For the text-containing cell, return its midpoint in [X, Y] coordinate format. 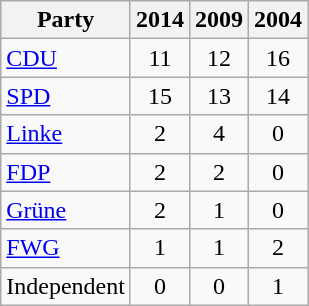
13 [218, 96]
Party [66, 20]
2009 [218, 20]
SPD [66, 96]
12 [218, 58]
11 [160, 58]
4 [218, 134]
2014 [160, 20]
2004 [278, 20]
16 [278, 58]
15 [160, 96]
Linke [66, 134]
14 [278, 96]
FWG [66, 248]
CDU [66, 58]
Independent [66, 286]
FDP [66, 172]
Grüne [66, 210]
